Pinpoint the cell where the given text exists, returning its [X, Y] midpoint coordinate. 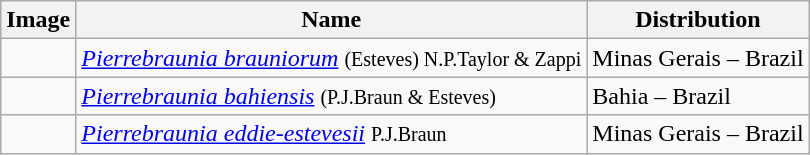
Pierrebraunia eddie-estevesii P.J.Braun [332, 134]
Pierrebraunia brauniorum (Esteves) N.P.Taylor & Zappi [332, 58]
Pierrebraunia bahiensis (P.J.Braun & Esteves) [332, 96]
Bahia – Brazil [698, 96]
Distribution [698, 20]
Image [38, 20]
Name [332, 20]
